Output the (x, y) coordinate of the center of the cell containing the given text.  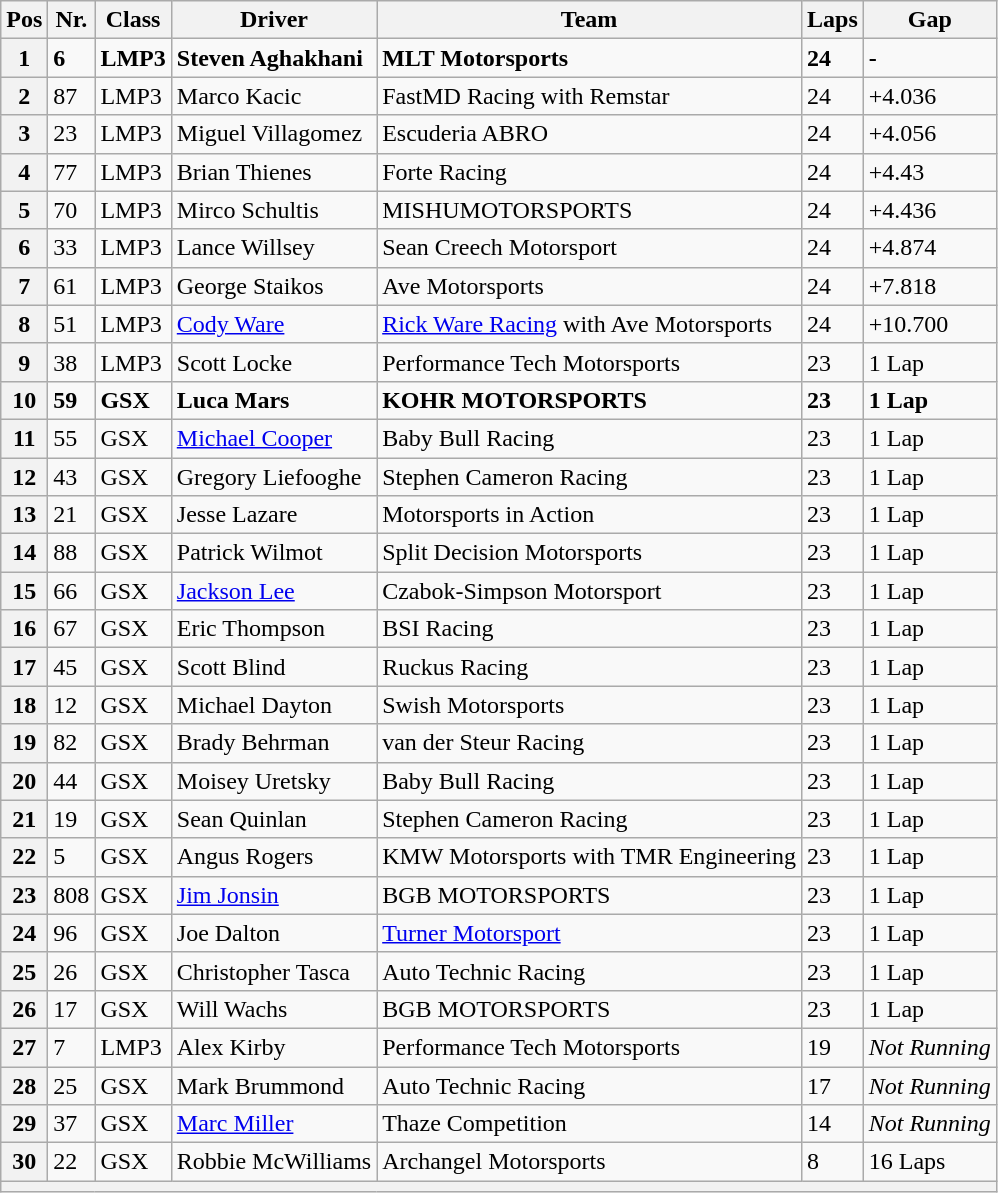
45 (72, 667)
33 (72, 248)
3 (24, 134)
Angus Rogers (274, 857)
Laps (832, 20)
4 (24, 172)
43 (72, 477)
Ruckus Racing (590, 667)
28 (24, 1085)
Czabok-Simpson Motorsport (590, 591)
Swish Motorsports (590, 705)
16 Laps (930, 1162)
Mirco Schultis (274, 210)
Will Wachs (274, 1009)
67 (72, 629)
MISHUMOTORSPORTS (590, 210)
+7.818 (930, 286)
KOHR MOTORSPORTS (590, 400)
2 (24, 96)
Steven Aghakhani (274, 58)
13 (24, 515)
Mark Brummond (274, 1085)
Team (590, 20)
10 (24, 400)
Alex Kirby (274, 1047)
66 (72, 591)
Eric Thompson (274, 629)
Sean Creech Motorsport (590, 248)
Jim Jonsin (274, 895)
Gregory Liefooghe (274, 477)
Turner Motorsport (590, 933)
61 (72, 286)
Jackson Lee (274, 591)
59 (72, 400)
van der Steur Racing (590, 743)
+4.43 (930, 172)
FastMD Racing with Remstar (590, 96)
Split Decision Motorsports (590, 553)
30 (24, 1162)
808 (72, 895)
9 (24, 362)
27 (24, 1047)
16 (24, 629)
Moisey Uretsky (274, 781)
+4.056 (930, 134)
BSI Racing (590, 629)
96 (72, 933)
88 (72, 553)
20 (24, 781)
Scott Locke (274, 362)
Ave Motorsports (590, 286)
Brady Behrman (274, 743)
Lance Willsey (274, 248)
11 (24, 438)
77 (72, 172)
Patrick Wilmot (274, 553)
Michael Cooper (274, 438)
+4.436 (930, 210)
- (930, 58)
Motorsports in Action (590, 515)
Marc Miller (274, 1124)
Christopher Tasca (274, 971)
Gap (930, 20)
KMW Motorsports with TMR Engineering (590, 857)
55 (72, 438)
Joe Dalton (274, 933)
51 (72, 324)
15 (24, 591)
Thaze Competition (590, 1124)
MLT Motorsports (590, 58)
Escuderia ABRO (590, 134)
+10.700 (930, 324)
82 (72, 743)
Scott Blind (274, 667)
Nr. (72, 20)
87 (72, 96)
Jesse Lazare (274, 515)
Class (133, 20)
Cody Ware (274, 324)
Robbie McWilliams (274, 1162)
Sean Quinlan (274, 819)
Miguel Villagomez (274, 134)
1 (24, 58)
Pos (24, 20)
Luca Mars (274, 400)
Archangel Motorsports (590, 1162)
18 (24, 705)
37 (72, 1124)
Rick Ware Racing with Ave Motorsports (590, 324)
Brian Thienes (274, 172)
George Staikos (274, 286)
44 (72, 781)
+4.036 (930, 96)
Michael Dayton (274, 705)
70 (72, 210)
Marco Kacic (274, 96)
Forte Racing (590, 172)
+4.874 (930, 248)
29 (24, 1124)
Driver (274, 20)
38 (72, 362)
